For the text-containing cell, return its midpoint in [X, Y] coordinate format. 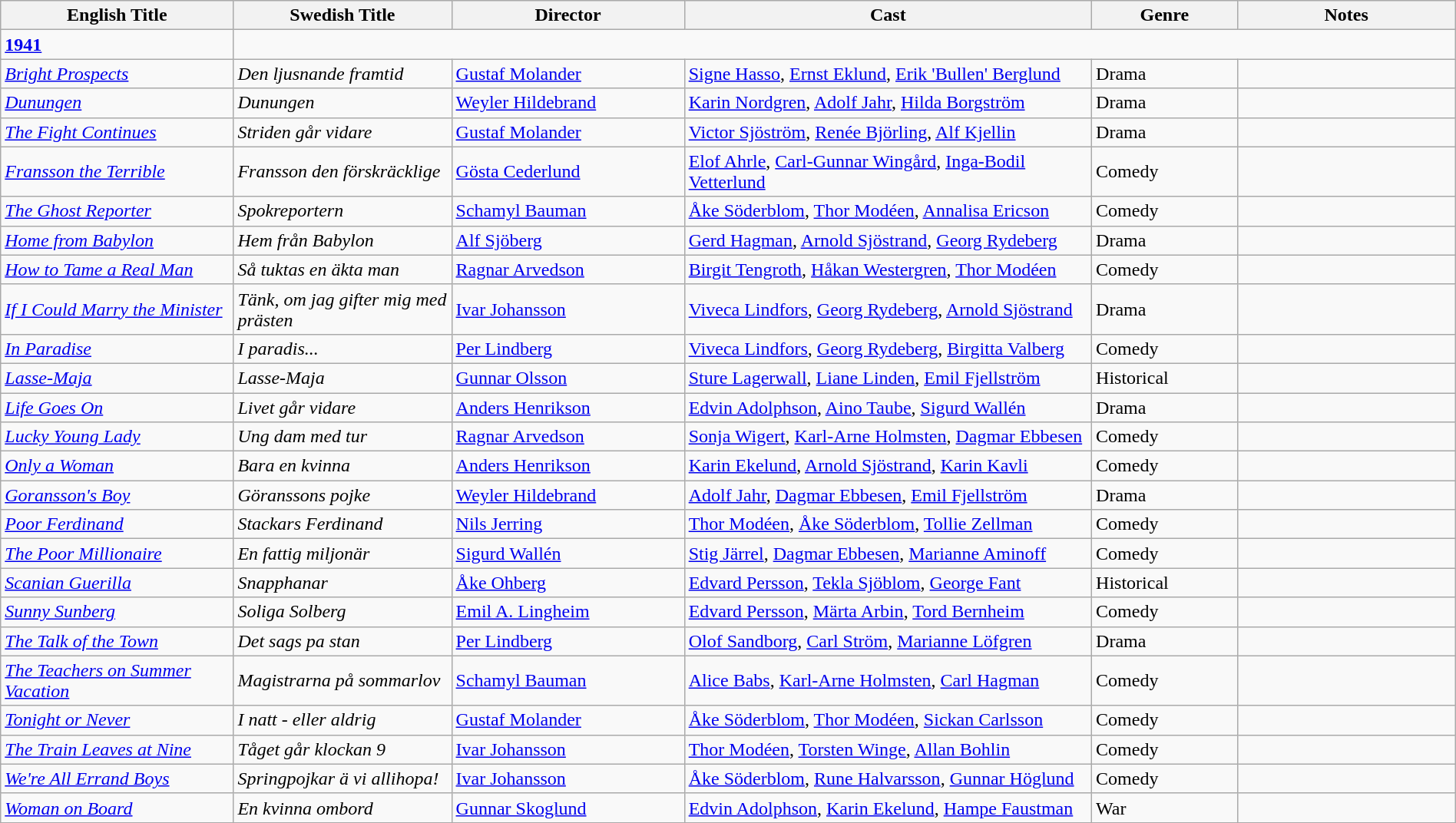
Viveca Lindfors, Georg Rydeberg, Birgitta Valberg [888, 349]
Edvard Persson, Märta Arbin, Tord Bernheim [888, 612]
Woman on Board [117, 808]
The Ghost Reporter [117, 211]
In Paradise [117, 349]
Spokreportern [342, 211]
Sigurd Wallén [568, 554]
Åke Söderblom, Thor Modéen, Annalisa Ericson [888, 211]
We're All Errand Boys [117, 778]
Gunnar Olsson [568, 378]
Så tuktas en äkta man [342, 269]
Notes [1346, 15]
Signe Hasso, Ernst Eklund, Erik 'Bullen' Berglund [888, 74]
Fransson the Terrible [117, 172]
The Train Leaves at Nine [117, 749]
Viveca Lindfors, Georg Rydeberg, Arnold Sjöstrand [888, 309]
Scanian Guerilla [117, 583]
Alf Sjöberg [568, 240]
En kvinna ombord [342, 808]
Gerd Hagman, Arnold Sjöstrand, Georg Rydeberg [888, 240]
Poor Ferdinand [117, 524]
Gunnar Skoglund [568, 808]
Fransson den förskräcklige [342, 172]
Sonja Wigert, Karl-Arne Holmsten, Dagmar Ebbesen [888, 437]
Åke Söderblom, Rune Halvarsson, Gunnar Höglund [888, 778]
Birgit Tengroth, Håkan Westergren, Thor Modéen [888, 269]
Soliga Solberg [342, 612]
Snapphanar [342, 583]
Hem från Babylon [342, 240]
If I Could Marry the Minister [117, 309]
Det sags pa stan [342, 641]
Åke Söderblom, Thor Modéen, Sickan Carlsson [888, 720]
English Title [117, 15]
Karin Ekelund, Arnold Sjöstrand, Karin Kavli [888, 466]
Swedish Title [342, 15]
The Fight Continues [117, 132]
Edvin Adolphson, Karin Ekelund, Hampe Faustman [888, 808]
How to Tame a Real Man [117, 269]
Åke Ohberg [568, 583]
Sunny Sunberg [117, 612]
Goransson's Boy [117, 495]
Tänk, om jag gifter mig med prästen [342, 309]
The Poor Millionaire [117, 554]
Stig Järrel, Dagmar Ebbesen, Marianne Aminoff [888, 554]
Tåget går klockan 9 [342, 749]
1941 [117, 45]
Striden går vidare [342, 132]
Olof Sandborg, Carl Ström, Marianne Löfgren [888, 641]
Bara en kvinna [342, 466]
Ung dam med tur [342, 437]
Lucky Young Lady [117, 437]
Edvard Persson, Tekla Sjöblom, George Fant [888, 583]
Gösta Cederlund [568, 172]
Sture Lagerwall, Liane Linden, Emil Fjellström [888, 378]
Karin Nordgren, Adolf Jahr, Hilda Borgström [888, 103]
Alice Babs, Karl-Arne Holmsten, Carl Hagman [888, 680]
Thor Modéen, Åke Söderblom, Tollie Zellman [888, 524]
Nils Jerring [568, 524]
War [1164, 808]
Director [568, 15]
Victor Sjöström, Renée Björling, Alf Kjellin [888, 132]
Thor Modéen, Torsten Winge, Allan Bohlin [888, 749]
Livet går vidare [342, 408]
Edvin Adolphson, Aino Taube, Sigurd Wallén [888, 408]
The Talk of the Town [117, 641]
Home from Babylon [117, 240]
The Teachers on Summer Vacation [117, 680]
Springpojkar ä vi allihopa! [342, 778]
I natt - eller aldrig [342, 720]
Emil A. Lingheim [568, 612]
En fattig miljonär [342, 554]
Elof Ahrle, Carl-Gunnar Wingård, Inga-Bodil Vetterlund [888, 172]
Adolf Jahr, Dagmar Ebbesen, Emil Fjellström [888, 495]
Only a Woman [117, 466]
Stackars Ferdinand [342, 524]
Life Goes On [117, 408]
Magistrarna på sommarlov [342, 680]
Genre [1164, 15]
Göranssons pojke [342, 495]
Cast [888, 15]
I paradis... [342, 349]
Den ljusnande framtid [342, 74]
Tonight or Never [117, 720]
Bright Prospects [117, 74]
